Capture the cell that displays the provided text and extract its (x, y) central coordinate. 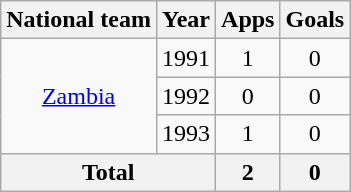
Goals (315, 20)
Total (108, 172)
Year (186, 20)
2 (248, 172)
Apps (248, 20)
National team (79, 20)
1993 (186, 134)
1992 (186, 96)
Zambia (79, 96)
1991 (186, 58)
